Locate the cell with the specified text and output its [X, Y] center coordinate. 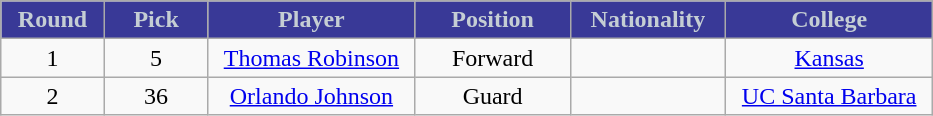
Nationality [648, 20]
36 [156, 96]
Player [312, 20]
Forward [492, 58]
5 [156, 58]
UC Santa Barbara [830, 96]
1 [53, 58]
Orlando Johnson [312, 96]
Thomas Robinson [312, 58]
Guard [492, 96]
Pick [156, 20]
College [830, 20]
2 [53, 96]
Position [492, 20]
Kansas [830, 58]
Round [53, 20]
